From the cell containing the given text, extract its center point as [x, y] coordinate. 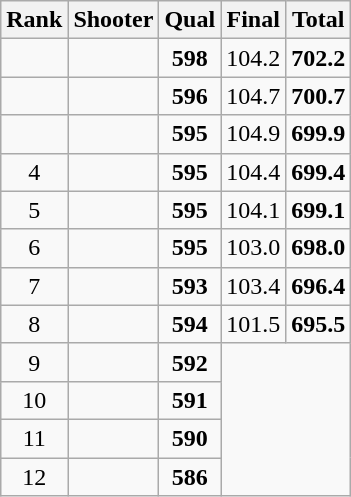
591 [190, 400]
695.5 [318, 324]
Rank [34, 20]
698.0 [318, 248]
104.1 [254, 210]
699.4 [318, 172]
4 [34, 172]
6 [34, 248]
Total [318, 20]
Shooter [114, 20]
700.7 [318, 96]
101.5 [254, 324]
7 [34, 286]
104.2 [254, 58]
104.9 [254, 134]
8 [34, 324]
590 [190, 438]
699.9 [318, 134]
699.1 [318, 210]
5 [34, 210]
696.4 [318, 286]
10 [34, 400]
586 [190, 477]
593 [190, 286]
702.2 [318, 58]
596 [190, 96]
Qual [190, 20]
9 [34, 362]
104.7 [254, 96]
592 [190, 362]
598 [190, 58]
103.4 [254, 286]
Final [254, 20]
103.0 [254, 248]
594 [190, 324]
104.4 [254, 172]
11 [34, 438]
12 [34, 477]
